Determine the [x, y] coordinate at the center of the cell enclosing the given text.  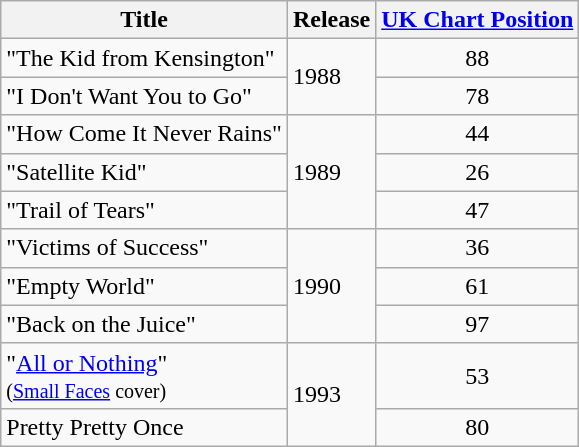
UK Chart Position [478, 20]
"Empty World" [144, 286]
Release [331, 20]
88 [478, 58]
"The Kid from Kensington" [144, 58]
97 [478, 324]
53 [478, 376]
"How Come It Never Rains" [144, 134]
Title [144, 20]
80 [478, 427]
44 [478, 134]
Pretty Pretty Once [144, 427]
1993 [331, 394]
"Satellite Kid" [144, 172]
"All or Nothing"(Small Faces cover) [144, 376]
1990 [331, 286]
"Trail of Tears" [144, 210]
36 [478, 248]
1989 [331, 172]
26 [478, 172]
78 [478, 96]
"Back on the Juice" [144, 324]
1988 [331, 77]
47 [478, 210]
"Victims of Success" [144, 248]
"I Don't Want You to Go" [144, 96]
61 [478, 286]
